Locate the cell with the specified text and output its (X, Y) center coordinate. 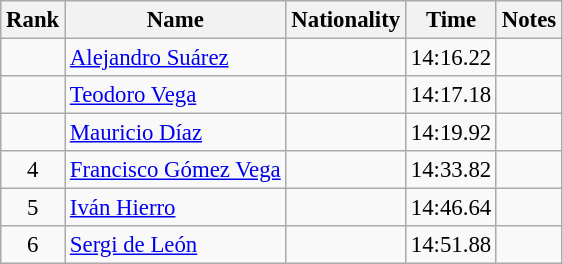
14:19.92 (450, 133)
Notes (528, 20)
14:33.82 (450, 170)
Francisco Gómez Vega (176, 170)
14:51.88 (450, 245)
Time (450, 20)
Nationality (346, 20)
Iván Hierro (176, 208)
Teodoro Vega (176, 95)
4 (33, 170)
Alejandro Suárez (176, 58)
Sergi de León (176, 245)
Rank (33, 20)
Name (176, 20)
Mauricio Díaz (176, 133)
5 (33, 208)
14:16.22 (450, 58)
6 (33, 245)
14:46.64 (450, 208)
14:17.18 (450, 95)
